Pinpoint the cell where the given text exists, returning its [X, Y] midpoint coordinate. 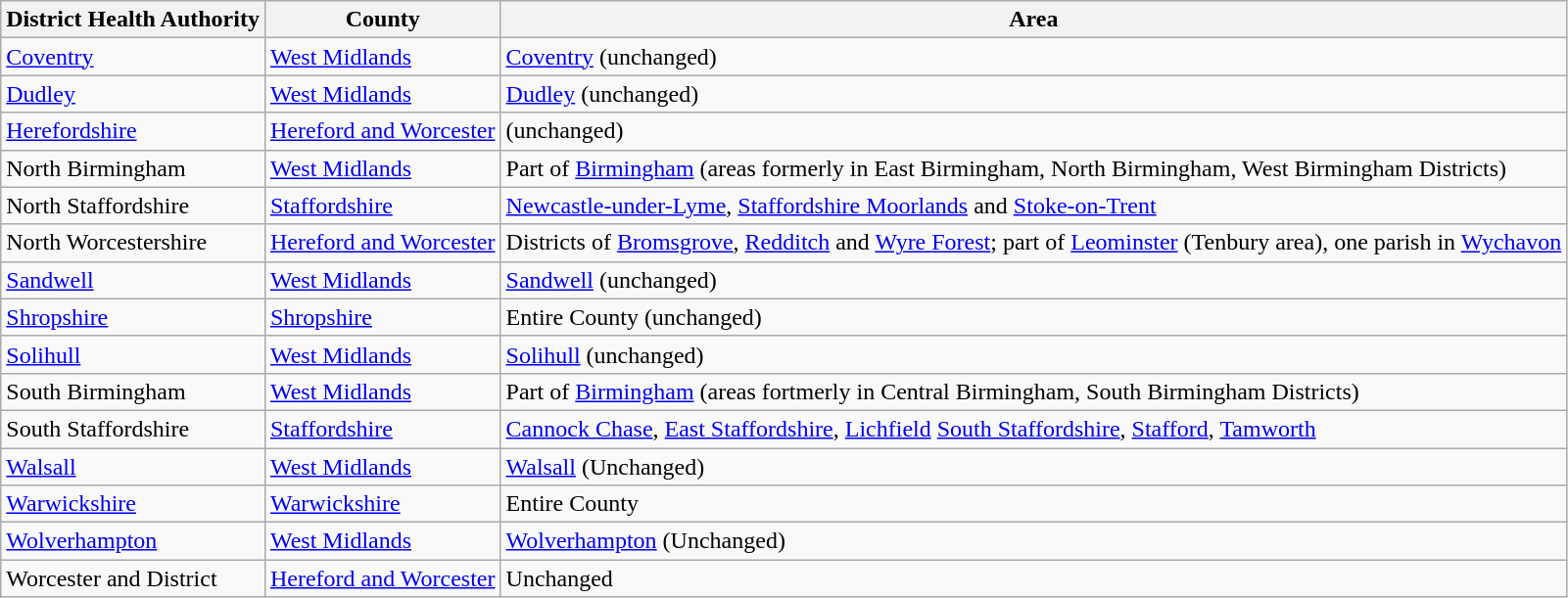
Coventry (unchanged) [1034, 57]
Dudley [133, 94]
Coventry [133, 57]
Newcastle-under-Lyme, Staffordshire Moorlands and Stoke-on-Trent [1034, 206]
Wolverhampton (Unchanged) [1034, 541]
Sandwell (unchanged) [1034, 280]
Wolverhampton [133, 541]
Part of Birmingham (areas fortmerly in Central Birmingham, South Birmingham Districts) [1034, 391]
Walsall [133, 467]
Herefordshire [133, 131]
Area [1034, 20]
Dudley (unchanged) [1034, 94]
Cannock Chase, East Staffordshire, Lichfield South Staffordshire, Stafford, Tamworth [1034, 429]
(unchanged) [1034, 131]
North Worcestershire [133, 243]
Entire County [1034, 504]
South Birmingham [133, 391]
North Staffordshire [133, 206]
District Health Authority [133, 20]
County [382, 20]
Part of Birmingham (areas formerly in East Birmingham, North Birmingham, West Birmingham Districts) [1034, 168]
Districts of Bromsgrove, Redditch and Wyre Forest; part of Leominster (Tenbury area), one parish in Wychavon [1034, 243]
Worcester and District [133, 578]
Solihull [133, 354]
Solihull (unchanged) [1034, 354]
Sandwell [133, 280]
Unchanged [1034, 578]
Walsall (Unchanged) [1034, 467]
North Birmingham [133, 168]
Entire County (unchanged) [1034, 317]
South Staffordshire [133, 429]
